Determine the (x, y) coordinate at the center of the cell enclosing the given text.  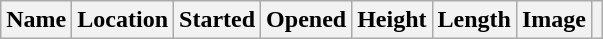
Length (474, 20)
Image (554, 20)
Started (218, 20)
Name (36, 20)
Location (123, 20)
Height (392, 20)
Opened (306, 20)
